Search for the cell housing the specified text and yield its [X, Y] center coordinate. 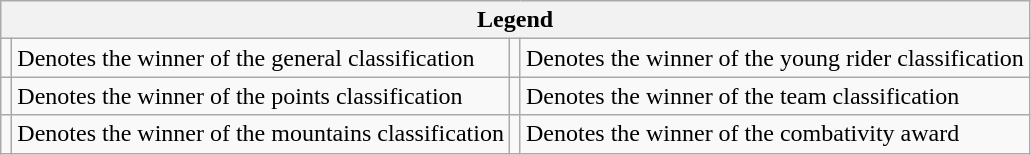
Denotes the winner of the combativity award [774, 134]
Denotes the winner of the mountains classification [261, 134]
Denotes the winner of the team classification [774, 96]
Denotes the winner of the general classification [261, 58]
Legend [516, 20]
Denotes the winner of the points classification [261, 96]
Denotes the winner of the young rider classification [774, 58]
